For the text-containing cell, return its midpoint in [X, Y] coordinate format. 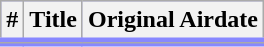
Title [54, 22]
# [12, 22]
Original Airdate [172, 22]
